Scan for the cell matching the given text and deliver its (x, y) coordinate at center. 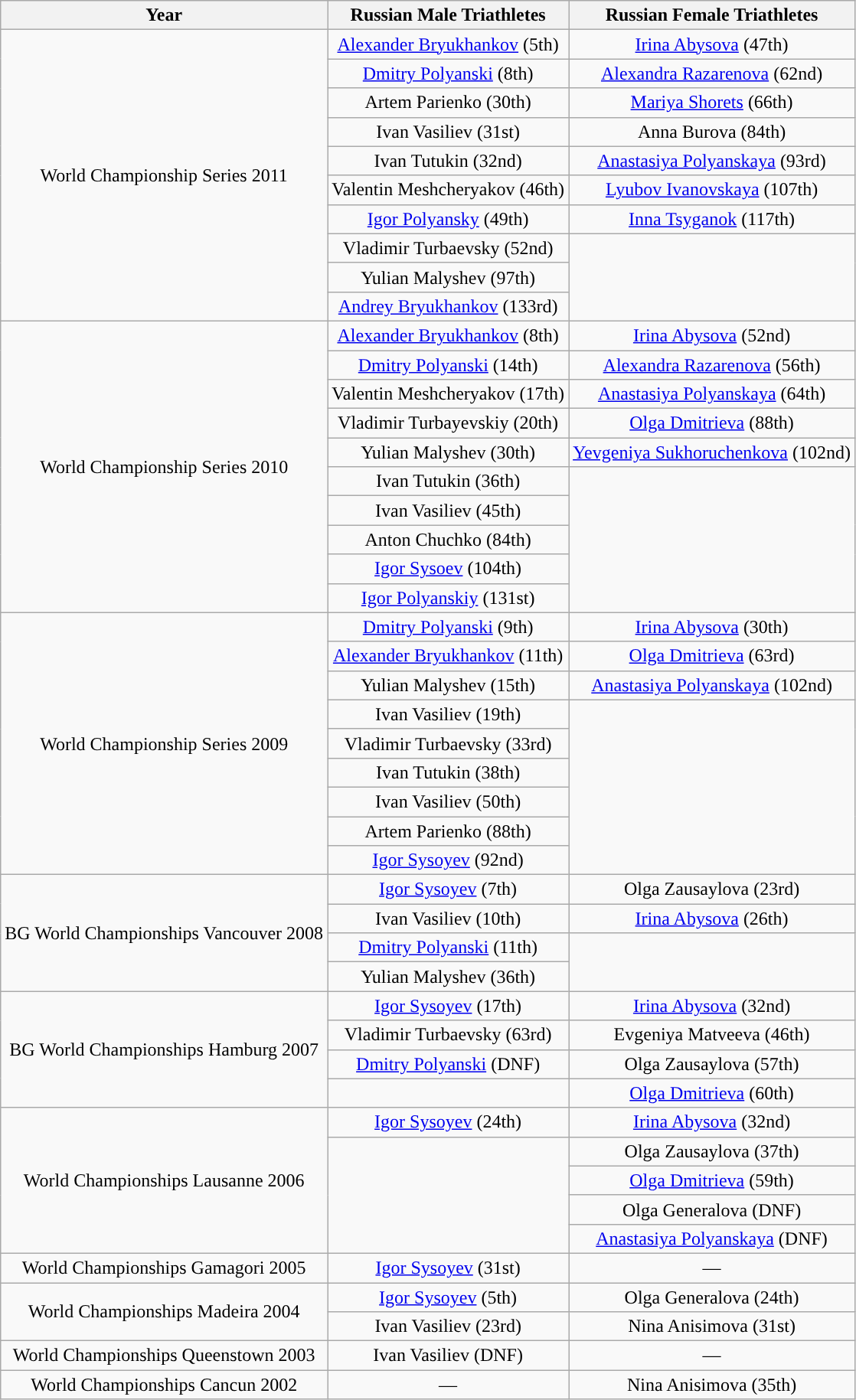
Dmitry Polyanski (9th) (449, 627)
Yulian Malyshev (97th) (449, 277)
Olga Generalova (DNF) (712, 1209)
Igor Sysoyev (17th) (449, 1006)
Anastasiya Polyanskaya (102nd) (712, 685)
Olga Zausaylova (23rd) (712, 889)
World Championship Series 2011 (164, 176)
World Championships Cancun 2002 (164, 1385)
Vladimir Turbaevsky (33rd) (449, 743)
Anastasiya Polyanskaya (64th) (712, 394)
Year (164, 15)
Artem Parienko (88th) (449, 831)
World Championships Queenstown 2003 (164, 1356)
Lyubov Ivanovskaya (107th) (712, 190)
Vladimir Turbaevsky (52nd) (449, 248)
Anton Chuchko (84th) (449, 540)
Irina Abysova (26th) (712, 919)
Alexander Bryukhankov (5th) (449, 44)
Alexander Bryukhankov (8th) (449, 335)
Nina Anisimova (35th) (712, 1385)
World Championships Madeira 2004 (164, 1312)
Ivan Vasiliev (DNF) (449, 1356)
Alexander Bryukhankov (11th) (449, 656)
Yulian Malyshev (15th) (449, 685)
Olga Generalova (24th) (712, 1297)
World Championships Lausanne 2006 (164, 1180)
Igor Polyanskiy (131st) (449, 598)
Ivan Tutukin (36th) (449, 481)
Dmitry Polyanski (8th) (449, 73)
Ivan Vasiliev (50th) (449, 801)
Ivan Tutukin (32nd) (449, 161)
Yevgeniya Sukhoruchenkova (102nd) (712, 452)
Dmitry Polyanski (14th) (449, 365)
Artem Parienko (30th) (449, 103)
BG World Championships Hamburg 2007 (164, 1049)
Alexandra Razarenova (62nd) (712, 73)
Igor Sysoyev (5th) (449, 1297)
Olga Zausaylova (57th) (712, 1064)
Yulian Malyshev (36th) (449, 977)
World Championship Series 2009 (164, 744)
Dmitry Polyanski (11th) (449, 948)
Anastasiya Polyanskaya (93rd) (712, 161)
Igor Polyansky (49th) (449, 219)
Ivan Vasiliev (31st) (449, 132)
Igor Sysoyev (7th) (449, 889)
Valentin Meshcheryakov (46th) (449, 190)
Irina Abysova (30th) (712, 627)
Valentin Meshcheryakov (17th) (449, 394)
Vladimir Turbaevsky (63rd) (449, 1035)
Andrey Bryukhankov (133rd) (449, 306)
Russian Female Triathletes (712, 15)
Anna Burova (84th) (712, 132)
Nina Anisimova (31st) (712, 1327)
Olga Dmitrieva (88th) (712, 423)
Igor Sysoyev (92nd) (449, 860)
Irina Abysova (47th) (712, 44)
Olga Dmitrieva (59th) (712, 1180)
Igor Sysoyev (24th) (449, 1122)
Alexandra Razarenova (56th) (712, 365)
Evgeniya Matveeva (46th) (712, 1035)
Olga Dmitrieva (60th) (712, 1093)
BG World Championships Vancouver 2008 (164, 933)
Igor Sysoev (104th) (449, 569)
World Championships Gamagori 2005 (164, 1268)
Anastasiya Polyanskaya (DNF) (712, 1238)
Ivan Tutukin (38th) (449, 772)
Mariya Shorets (66th) (712, 103)
Dmitry Polyanski (DNF) (449, 1064)
Inna Tsyganok (117th) (712, 219)
Irina Abysova (52nd) (712, 335)
Ivan Vasiliev (19th) (449, 714)
Ivan Vasiliev (45th) (449, 511)
Yulian Malyshev (30th) (449, 452)
Olga Zausaylova (37th) (712, 1151)
Igor Sysoyev (31st) (449, 1268)
Ivan Vasiliev (10th) (449, 919)
World Championship Series 2010 (164, 467)
Russian Male Triathletes (449, 15)
Vladimir Turbayevskiy (20th) (449, 423)
Ivan Vasiliev (23rd) (449, 1327)
Olga Dmitrieva (63rd) (712, 656)
